From the cell containing the given text, extract its center point as [X, Y] coordinate. 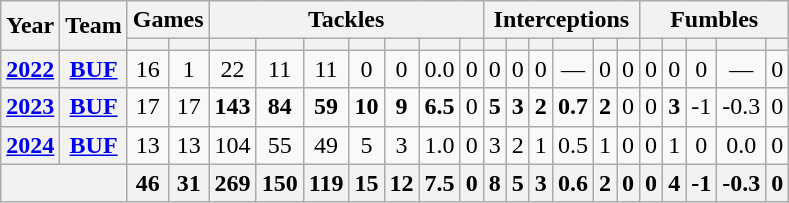
0.7 [572, 107]
55 [280, 145]
12 [402, 183]
Games [168, 20]
119 [326, 183]
0.5 [572, 145]
49 [326, 145]
16 [148, 69]
31 [188, 183]
1.0 [440, 145]
Year [30, 26]
59 [326, 107]
9 [402, 107]
143 [232, 107]
4 [674, 183]
15 [366, 183]
Team [94, 26]
22 [232, 69]
104 [232, 145]
6.5 [440, 107]
84 [280, 107]
2024 [30, 145]
0.6 [572, 183]
269 [232, 183]
7.5 [440, 183]
Tackles [346, 20]
Interceptions [561, 20]
46 [148, 183]
8 [494, 183]
10 [366, 107]
2022 [30, 69]
2023 [30, 107]
150 [280, 183]
Fumbles [714, 20]
